Provide the (x, y) coordinate of the cell's center where the given text is located.  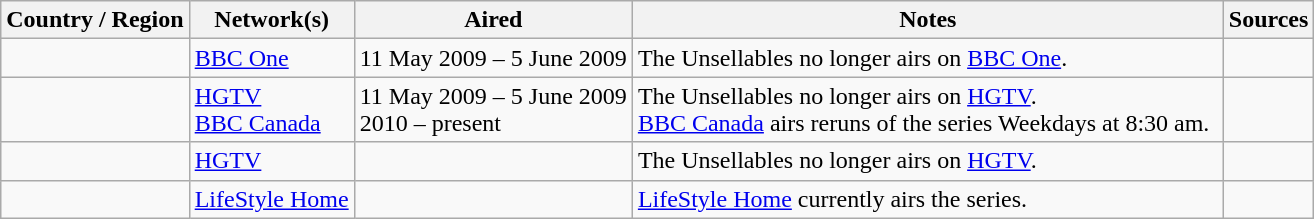
11 May 2009 – 5 June 2009 (493, 58)
Country / Region (95, 20)
Notes (928, 20)
Sources (1268, 20)
BBC One (272, 58)
Aired (493, 20)
The Unsellables no longer airs on HGTV.BBC Canada airs reruns of the series Weekdays at 8:30 am. (928, 110)
LifeStyle Home (272, 199)
LifeStyle Home currently airs the series. (928, 199)
11 May 2009 – 5 June 20092010 – present (493, 110)
The Unsellables no longer airs on HGTV. (928, 161)
Network(s) (272, 20)
HGTVBBC Canada (272, 110)
The Unsellables no longer airs on BBC One. (928, 58)
HGTV (272, 161)
